Scan for the cell matching the given text and deliver its [x, y] coordinate at center. 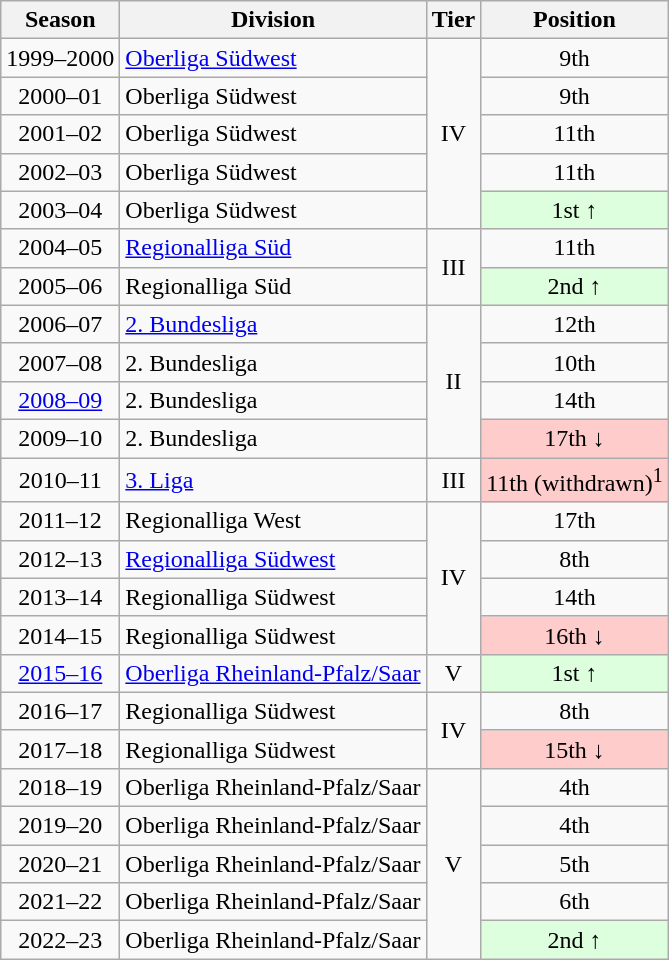
2012–13 [60, 559]
2009–10 [60, 438]
2018–19 [60, 787]
2002–03 [60, 172]
2006–07 [60, 324]
2005–06 [60, 286]
15th ↓ [574, 749]
2021–22 [60, 902]
Season [60, 20]
Tier [454, 20]
2010–11 [60, 480]
2000–01 [60, 96]
3. Liga [273, 480]
2020–21 [60, 864]
12th [574, 324]
17th [574, 521]
2015–16 [60, 673]
Position [574, 20]
2014–15 [60, 635]
2001–02 [60, 134]
2016–17 [60, 711]
11th (withdrawn)1 [574, 480]
Regionalliga West [273, 521]
5th [574, 864]
1999–2000 [60, 58]
2017–18 [60, 749]
2004–05 [60, 248]
2022–23 [60, 940]
2011–12 [60, 521]
10th [574, 362]
2003–04 [60, 210]
Division [273, 20]
2007–08 [60, 362]
2013–14 [60, 597]
2019–20 [60, 826]
16th ↓ [574, 635]
6th [574, 902]
II [454, 381]
17th ↓ [574, 438]
2008–09 [60, 400]
